For the text-containing cell, return its midpoint in (x, y) coordinate format. 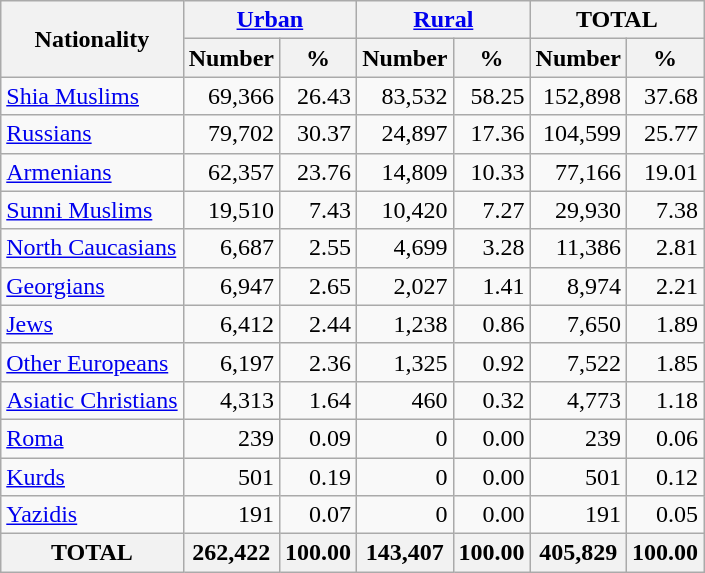
2.21 (664, 286)
Shia Muslims (92, 96)
1.64 (318, 400)
6,947 (231, 286)
Yazidis (92, 515)
2.55 (318, 248)
6,412 (231, 324)
0.09 (318, 438)
8,974 (578, 286)
1,238 (405, 324)
58.25 (492, 96)
62,357 (231, 172)
17.36 (492, 134)
0.92 (492, 362)
30.37 (318, 134)
262,422 (231, 553)
11,386 (578, 248)
7.27 (492, 210)
North Caucasians (92, 248)
10,420 (405, 210)
19.01 (664, 172)
4,313 (231, 400)
143,407 (405, 553)
29,930 (578, 210)
0.32 (492, 400)
1.89 (664, 324)
Sunni Muslims (92, 210)
2.65 (318, 286)
79,702 (231, 134)
Georgians (92, 286)
7,522 (578, 362)
0.07 (318, 515)
Kurds (92, 477)
2,027 (405, 286)
6,197 (231, 362)
6,687 (231, 248)
4,699 (405, 248)
23.76 (318, 172)
14,809 (405, 172)
10.33 (492, 172)
25.77 (664, 134)
Russians (92, 134)
0.12 (664, 477)
Nationality (92, 39)
4,773 (578, 400)
Urban (270, 20)
Other Europeans (92, 362)
Roma (92, 438)
37.68 (664, 96)
24,897 (405, 134)
405,829 (578, 553)
7,650 (578, 324)
104,599 (578, 134)
1.85 (664, 362)
3.28 (492, 248)
19,510 (231, 210)
Armenians (92, 172)
1.18 (664, 400)
2.36 (318, 362)
7.43 (318, 210)
2.81 (664, 248)
152,898 (578, 96)
0.86 (492, 324)
83,532 (405, 96)
Jews (92, 324)
0.06 (664, 438)
0.05 (664, 515)
7.38 (664, 210)
77,166 (578, 172)
69,366 (231, 96)
0.19 (318, 477)
26.43 (318, 96)
2.44 (318, 324)
1.41 (492, 286)
1,325 (405, 362)
Asiatic Christians (92, 400)
460 (405, 400)
Rural (444, 20)
